From the cell containing the given text, extract its center point as [x, y] coordinate. 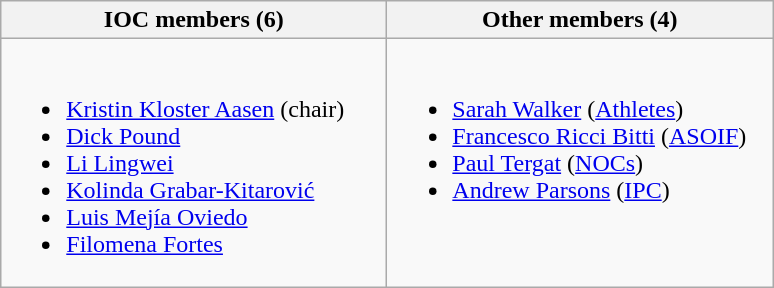
Other members (4) [580, 20]
Sarah Walker (Athletes) Francesco Ricci Bitti (ASOIF) Paul Tergat (NOCs) Andrew Parsons (IPC) [580, 163]
IOC members (6) [194, 20]
Kristin Kloster Aasen (chair) Dick Pound Li Lingwei Kolinda Grabar-Kitarović Luis Mejía Oviedo Filomena Fortes [194, 163]
